Search for the cell housing the specified text and yield its [x, y] center coordinate. 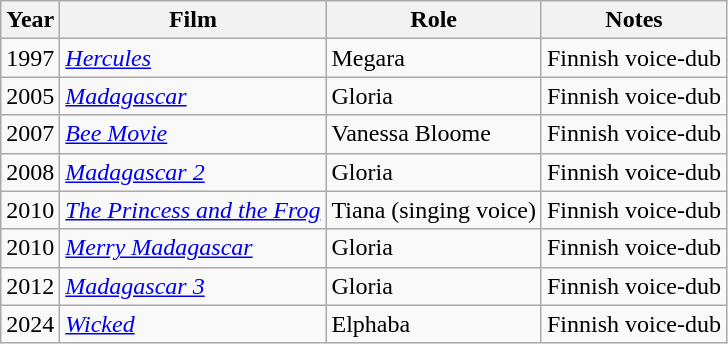
Film [193, 20]
Notes [634, 20]
Megara [434, 58]
Elphaba [434, 324]
Madagascar 3 [193, 286]
2007 [30, 134]
2008 [30, 172]
Hercules [193, 58]
Role [434, 20]
2012 [30, 286]
2024 [30, 324]
Wicked [193, 324]
Tiana (singing voice) [434, 210]
Madagascar [193, 96]
2005 [30, 96]
Year [30, 20]
1997 [30, 58]
Vanessa Bloome [434, 134]
The Princess and the Frog [193, 210]
Bee Movie [193, 134]
Madagascar 2 [193, 172]
Merry Madagascar [193, 248]
